Scan for the cell matching the given text and deliver its [x, y] coordinate at center. 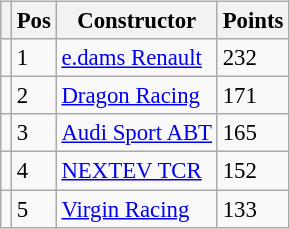
152 [252, 171]
133 [252, 209]
Virgin Racing [136, 209]
232 [252, 58]
Pos [34, 21]
5 [34, 209]
171 [252, 96]
4 [34, 171]
2 [34, 96]
3 [34, 133]
Audi Sport ABT [136, 133]
165 [252, 133]
Dragon Racing [136, 96]
NEXTEV TCR [136, 171]
e.dams Renault [136, 58]
1 [34, 58]
Constructor [136, 21]
Points [252, 21]
